Scan for the cell matching the given text and deliver its [x, y] coordinate at center. 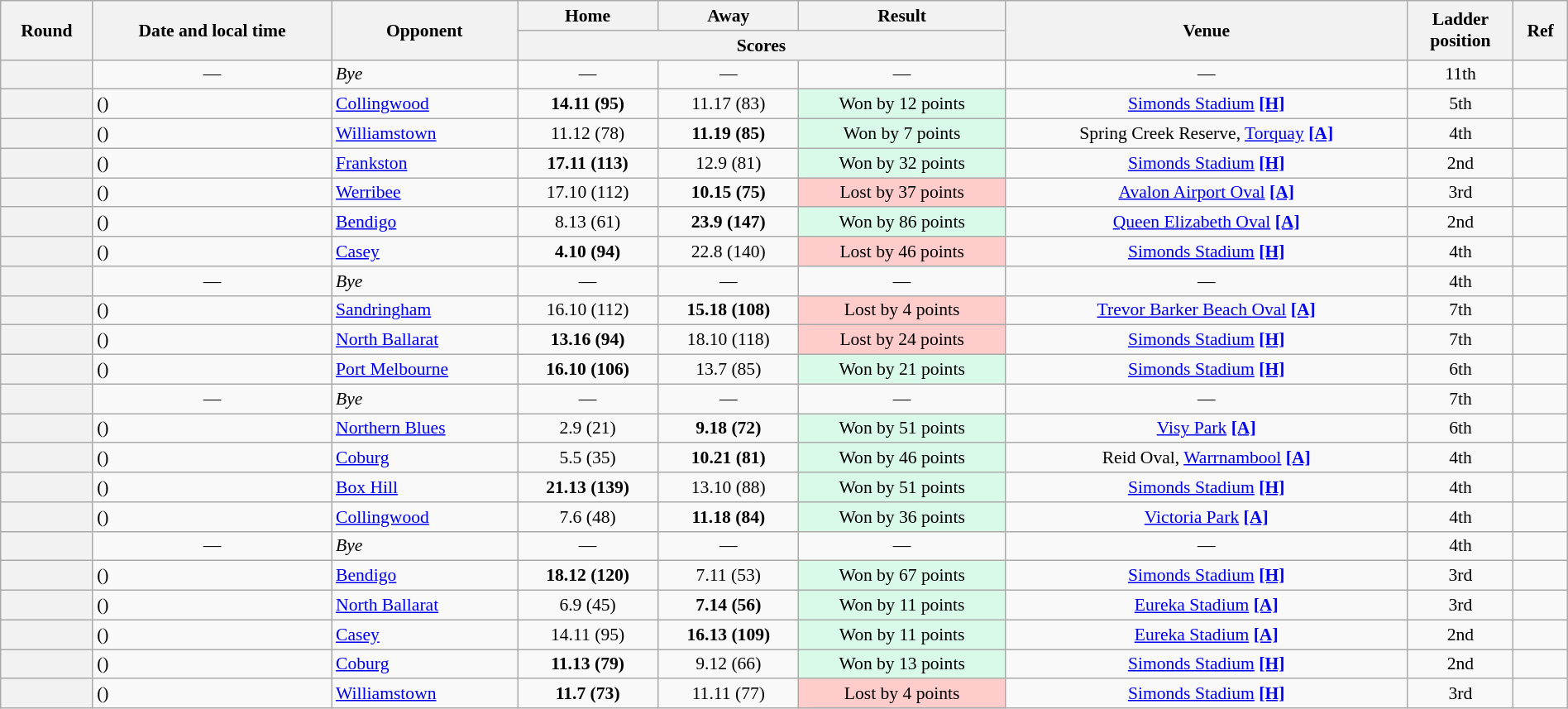
9.12 (66) [729, 664]
12.9 (81) [729, 163]
9.18 (72) [729, 429]
7.14 (56) [729, 606]
Away [729, 16]
Port Melbourne [424, 370]
16.10 (106) [588, 370]
18.12 (120) [588, 576]
Visy Park [A] [1206, 429]
Won by 36 points [901, 517]
5.5 (35) [588, 458]
13.10 (88) [729, 487]
Avalon Airport Oval [A] [1206, 193]
Lost by 24 points [901, 340]
5th [1460, 104]
7.6 (48) [588, 517]
Victoria Park [A] [1206, 517]
4.10 (94) [588, 252]
22.8 (140) [729, 252]
Result [901, 16]
Won by 86 points [901, 223]
Won by 13 points [901, 664]
11.7 (73) [588, 694]
13.7 (85) [729, 370]
Home [588, 16]
6.9 (45) [588, 606]
Frankston [424, 163]
Won by 67 points [901, 576]
Scores [762, 46]
Opponent [424, 30]
7.11 (53) [729, 576]
2.9 (21) [588, 429]
11.18 (84) [729, 517]
Won by 12 points [901, 104]
23.9 (147) [729, 223]
Sandringham [424, 310]
15.18 (108) [729, 310]
Round [46, 30]
Lost by 37 points [901, 193]
10.15 (75) [729, 193]
Won by 7 points [901, 134]
17.11 (113) [588, 163]
11.19 (85) [729, 134]
11.12 (78) [588, 134]
13.16 (94) [588, 340]
Box Hill [424, 487]
Ref [1540, 30]
Won by 32 points [901, 163]
Spring Creek Reserve, Torquay [A] [1206, 134]
8.13 (61) [588, 223]
Queen Elizabeth Oval [A] [1206, 223]
21.13 (139) [588, 487]
11.17 (83) [729, 104]
10.21 (81) [729, 458]
Date and local time [212, 30]
Northern Blues [424, 429]
17.10 (112) [588, 193]
Lost by 46 points [901, 252]
11th [1460, 74]
11.13 (79) [588, 664]
Werribee [424, 193]
16.13 (109) [729, 635]
Won by 46 points [901, 458]
18.10 (118) [729, 340]
11.11 (77) [729, 694]
Ladderposition [1460, 30]
Trevor Barker Beach Oval [A] [1206, 310]
Won by 21 points [901, 370]
Reid Oval, Warrnambool [A] [1206, 458]
Venue [1206, 30]
16.10 (112) [588, 310]
